For the text-containing cell, return its midpoint in (x, y) coordinate format. 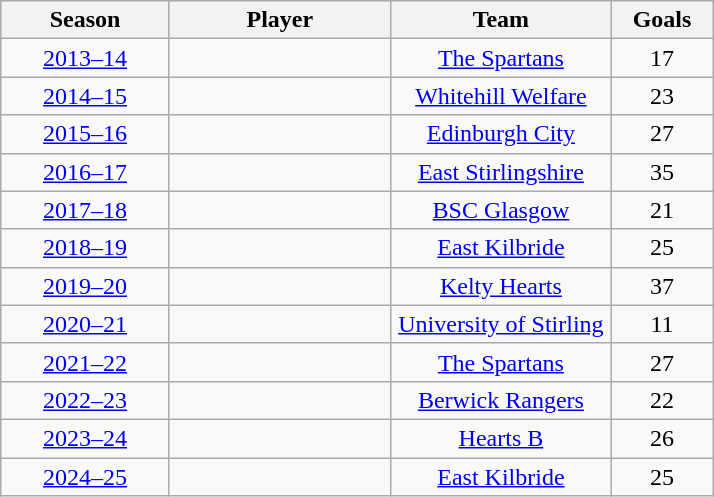
Whitehill Welfare (500, 96)
11 (662, 324)
2021–22 (86, 362)
2024–25 (86, 477)
University of Stirling (500, 324)
Hearts B (500, 438)
Season (86, 20)
2023–24 (86, 438)
17 (662, 58)
2020–21 (86, 324)
37 (662, 286)
Goals (662, 20)
23 (662, 96)
Berwick Rangers (500, 400)
Edinburgh City (500, 134)
BSC Glasgow (500, 210)
2015–16 (86, 134)
2013–14 (86, 58)
2019–20 (86, 286)
East Stirlingshire (500, 172)
22 (662, 400)
2016–17 (86, 172)
26 (662, 438)
Team (500, 20)
Kelty Hearts (500, 286)
35 (662, 172)
2017–18 (86, 210)
2022–23 (86, 400)
2014–15 (86, 96)
2018–19 (86, 248)
21 (662, 210)
Player (280, 20)
